Find where the given text appears and provide that cell's center as [X, Y] coordinate. 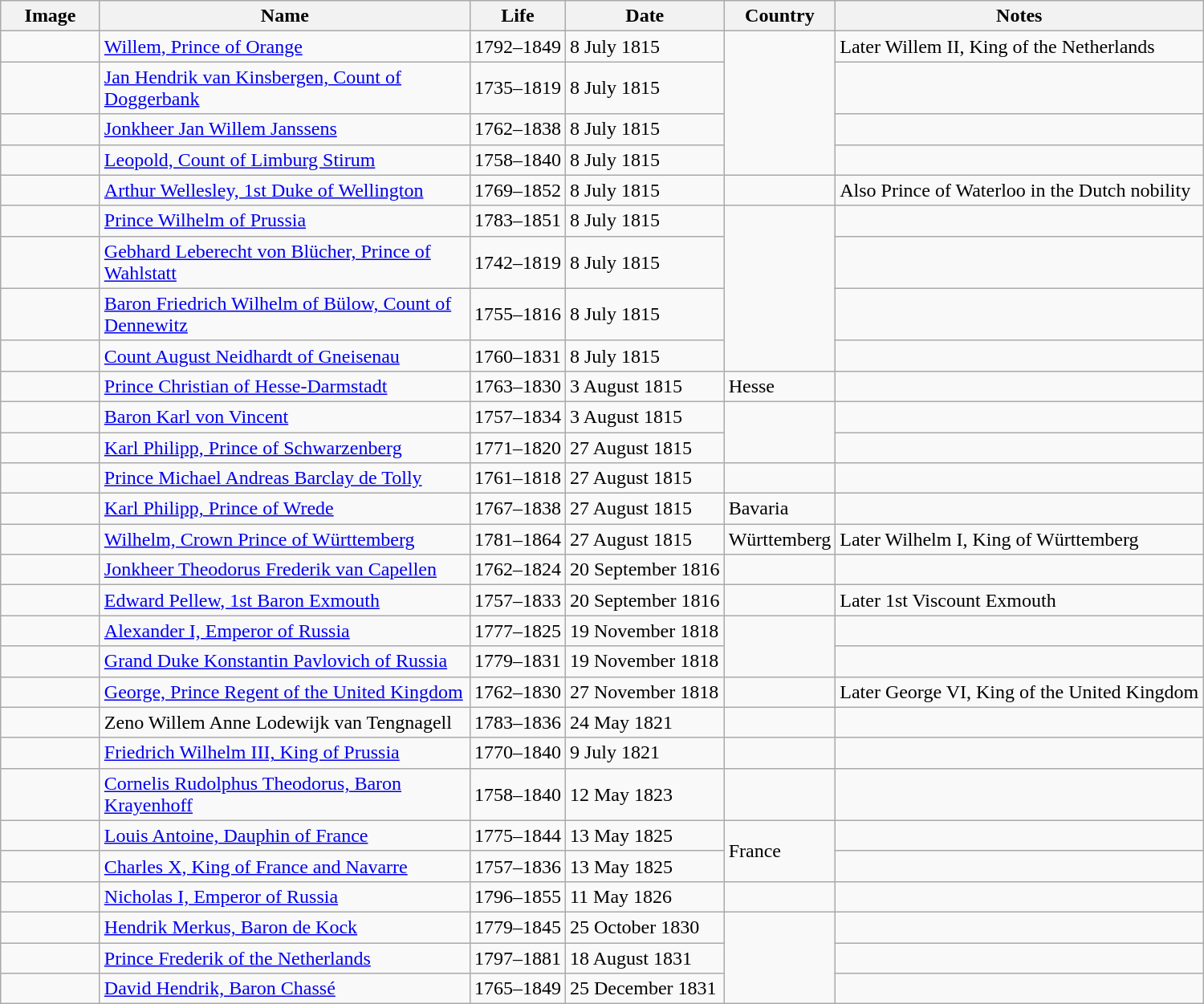
9 July 1821 [645, 753]
Prince Michael Andreas Barclay de Tolly [284, 478]
1779–1845 [517, 927]
Württemberg [780, 539]
1757–1834 [517, 417]
Jonkheer Theodorus Frederik van Capellen [284, 570]
Bavaria [780, 509]
Karl Philipp, Prince of Wrede [284, 509]
1765–1849 [517, 989]
Hesse [780, 386]
Later Wilhelm I, King of Württemberg [1019, 539]
France [780, 851]
Leopold, Count of Limburg Stirum [284, 160]
1762–1830 [517, 692]
1762–1824 [517, 570]
Later Willem II, King of the Netherlands [1019, 47]
1797–1881 [517, 957]
1761–1818 [517, 478]
24 May 1821 [645, 722]
1735–1819 [517, 88]
Later George VI, King of the United Kingdom [1019, 692]
1757–1833 [517, 600]
1763–1830 [517, 386]
Baron Karl von Vincent [284, 417]
12 May 1823 [645, 795]
1783–1836 [517, 722]
1769–1852 [517, 190]
Gebhard Leberecht von Blücher, Prince of Wahlstatt [284, 262]
Edward Pellew, 1st Baron Exmouth [284, 600]
Wilhelm, Crown Prince of Württemberg [284, 539]
18 August 1831 [645, 957]
Prince Wilhelm of Prussia [284, 221]
Count August Neidhardt of Gneisenau [284, 356]
Hendrik Merkus, Baron de Kock [284, 927]
1777–1825 [517, 631]
Karl Philipp, Prince of Schwarzenberg [284, 447]
1770–1840 [517, 753]
25 December 1831 [645, 989]
25 October 1830 [645, 927]
Alexander I, Emperor of Russia [284, 631]
Friedrich Wilhelm III, King of Prussia [284, 753]
Country [780, 16]
Jonkheer Jan Willem Janssens [284, 129]
27 November 1818 [645, 692]
11 May 1826 [645, 896]
Grand Duke Konstantin Pavlovich of Russia [284, 661]
1755–1816 [517, 315]
Prince Frederik of the Netherlands [284, 957]
David Hendrik, Baron Chassé [284, 989]
Jan Hendrik van Kinsbergen, Count of Doggerbank [284, 88]
Notes [1019, 16]
1779–1831 [517, 661]
Name [284, 16]
1762–1838 [517, 129]
Also Prince of Waterloo in the Dutch nobility [1019, 190]
1760–1831 [517, 356]
Zeno Willem Anne Lodewijk van Tengnagell [284, 722]
1742–1819 [517, 262]
Life [517, 16]
1757–1836 [517, 866]
Prince Christian of Hesse-Darmstadt [284, 386]
Arthur Wellesley, 1st Duke of Wellington [284, 190]
1767–1838 [517, 509]
1796–1855 [517, 896]
1775–1844 [517, 835]
Cornelis Rudolphus Theodorus, Baron Krayenhoff [284, 795]
Date [645, 16]
1783–1851 [517, 221]
1771–1820 [517, 447]
Louis Antoine, Dauphin of France [284, 835]
1781–1864 [517, 539]
1792–1849 [517, 47]
George, Prince Regent of the United Kingdom [284, 692]
Charles X, King of France and Navarre [284, 866]
Nicholas I, Emperor of Russia [284, 896]
Baron Friedrich Wilhelm of Bülow, Count of Dennewitz [284, 315]
Image [51, 16]
Willem, Prince of Orange [284, 47]
Later 1st Viscount Exmouth [1019, 600]
